Extract the (X, Y) coordinate from the center of the cell holding the provided text.  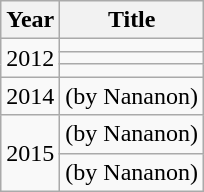
2015 (30, 153)
2014 (30, 96)
2012 (30, 58)
Year (30, 20)
Title (132, 20)
